Return the [X, Y] coordinate for the center point of the cell that contains the specified text.  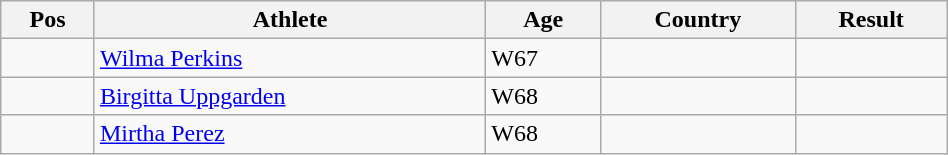
Mirtha Perez [290, 134]
Age [544, 20]
Country [698, 20]
Pos [48, 20]
Wilma Perkins [290, 58]
W67 [544, 58]
Athlete [290, 20]
Birgitta Uppgarden [290, 96]
Result [871, 20]
